Return the [x, y] coordinate for the center point of the cell that contains the specified text.  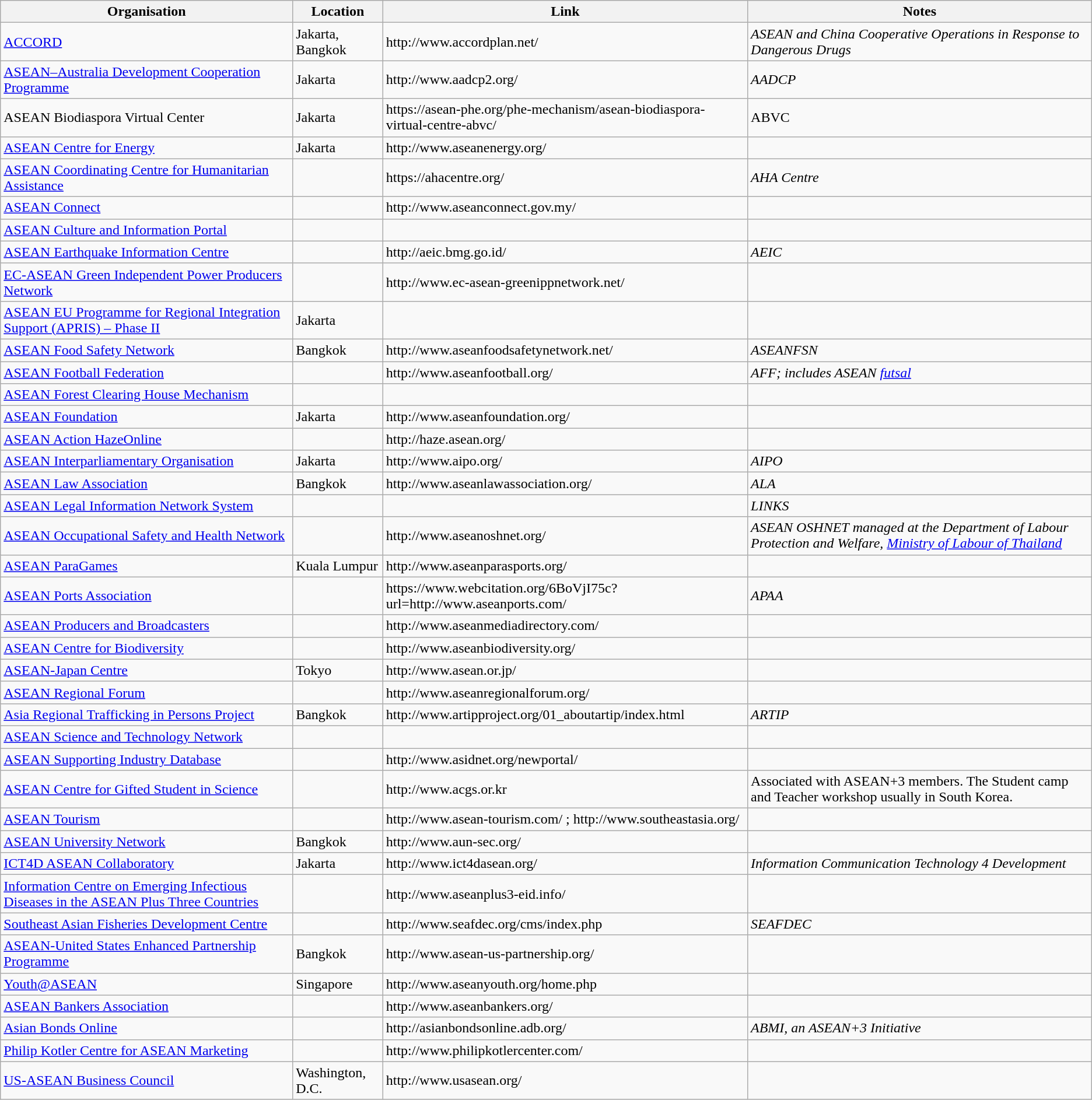
ARTIP [920, 714]
http://www.ict4dasean.org/ [565, 864]
ASEAN Action HazeOnline [147, 439]
http://www.aseanoshnet.org/ [565, 535]
http://www.ec-asean-greenippnetwork.net/ [565, 282]
http://www.aseanyouth.org/home.php [565, 984]
http://www.asean-us-partnership.org/ [565, 954]
ASEAN ParaGames [147, 566]
ASEAN Earthquake Information Centre [147, 252]
http://www.aseanbiodiversity.org/ [565, 648]
ASEAN Centre for Energy [147, 148]
Tokyo [338, 670]
http://www.acgs.or.kr [565, 790]
SEAFDEC [920, 924]
http://www.aseanconnect.gov.my/ [565, 208]
Information Centre on Emerging Infectious Diseases in the ASEAN Plus Three Countries [147, 894]
Organisation [147, 12]
http://www.aseanfoodsafetynetwork.net/ [565, 350]
ASEAN Interparliamentary Organisation [147, 461]
APAA [920, 596]
http://www.aun-sec.org/ [565, 842]
ASEAN Forest Clearing House Mechanism [147, 395]
ASEAN Regional Forum [147, 692]
http://www.philipkotlercenter.com/ [565, 1050]
ASEAN Centre for Biodiversity [147, 648]
http://www.aseanenergy.org/ [565, 148]
ASEAN Supporting Industry Database [147, 759]
https://asean-phe.org/phe-mechanism/asean-biodiaspora-virtual-centre-abvc/ [565, 118]
ASEAN Food Safety Network [147, 350]
ASEAN EU Programme for Regional Integration Support (APRIS) – Phase II [147, 320]
ASEAN Foundation [147, 417]
http://www.aseanparasports.org/ [565, 566]
ASEAN-Japan Centre [147, 670]
http://asianbondsonline.adb.org/ [565, 1028]
Southeast Asian Fisheries Development Centre [147, 924]
http://www.aseanbankers.org/ [565, 1006]
ICT4D ASEAN Collaboratory [147, 864]
http://www.artipproject.org/01_aboutartip/index.html [565, 714]
ASEAN Bankers Association [147, 1006]
ASEAN Legal Information Network System [147, 506]
ASEAN Coordinating Centre for Humanitarian Assistance [147, 177]
ASEAN Science and Technology Network [147, 737]
ASEAN and China Cooperative Operations in Response to Dangerous Drugs [920, 42]
Youth@ASEAN [147, 984]
http://www.asidnet.org/newportal/ [565, 759]
Jakarta, Bangkok [338, 42]
http://www.aseanplus3-eid.info/ [565, 894]
ASEAN Occupational Safety and Health Network [147, 535]
Link [565, 12]
http://www.aseanfootball.org/ [565, 373]
http://www.aseanregionalforum.org/ [565, 692]
Associated with ASEAN+3 members. The Student camp and Teacher workshop usually in South Korea. [920, 790]
http://www.usasean.org/ [565, 1080]
Washington, D.C. [338, 1080]
ASEAN Tourism [147, 819]
AEIC [920, 252]
US-ASEAN Business Council [147, 1080]
Asia Regional Trafficking in Persons Project [147, 714]
ASEAN–Australia Development Cooperation Programme [147, 79]
ASEAN-United States Enhanced Partnership Programme [147, 954]
ASEAN Ports Association [147, 596]
ASEAN Culture and Information Portal [147, 230]
Kuala Lumpur [338, 566]
http://www.aadcp2.org/ [565, 79]
Philip Kotler Centre for ASEAN Marketing [147, 1050]
AIPO [920, 461]
http://www.asean-tourism.com/ ; http://www.southeastasia.org/ [565, 819]
Location [338, 12]
ASEAN Law Association [147, 484]
http://haze.asean.org/ [565, 439]
ASEAN Biodiaspora Virtual Center [147, 118]
https://ahacentre.org/ [565, 177]
http://aeic.bmg.go.id/ [565, 252]
AADCP [920, 79]
Asian Bonds Online [147, 1028]
ASEAN University Network [147, 842]
http://www.aipo.org/ [565, 461]
Singapore [338, 984]
https://www.webcitation.org/6BoVjI75c?url=http://www.aseanports.com/ [565, 596]
ABMI, an ASEAN+3 Initiative [920, 1028]
LINKS [920, 506]
http://www.seafdec.org/cms/index.php [565, 924]
ASEAN Centre for Gifted Student in Science [147, 790]
AFF; includes ASEAN futsal [920, 373]
ASEANFSN [920, 350]
ASEAN Football Federation [147, 373]
ABVC [920, 118]
ASEAN OSHNET managed at the Department of Labour Protection and Welfare, Ministry of Labour of Thailand [920, 535]
ALA [920, 484]
ASEAN Producers and Broadcasters [147, 626]
http://www.aseanlawassociation.org/ [565, 484]
http://www.aseanfoundation.org/ [565, 417]
ASEAN Connect [147, 208]
ACCORD [147, 42]
http://www.asean.or.jp/ [565, 670]
AHA Centre [920, 177]
http://www.accordplan.net/ [565, 42]
EC-ASEAN Green Independent Power Producers Network [147, 282]
Notes [920, 12]
Information Communication Technology 4 Development [920, 864]
http://www.aseanmediadirectory.com/ [565, 626]
